Pinpoint the cell where the given text exists, returning its [x, y] midpoint coordinate. 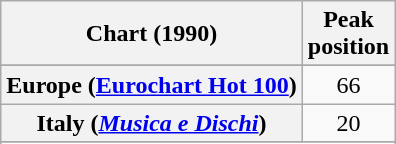
Peak position [348, 34]
20 [348, 123]
Chart (1990) [152, 34]
Italy (Musica e Dischi) [152, 123]
66 [348, 85]
Europe (Eurochart Hot 100) [152, 85]
